Extract the (x, y) coordinate from the center of the cell holding the provided text.  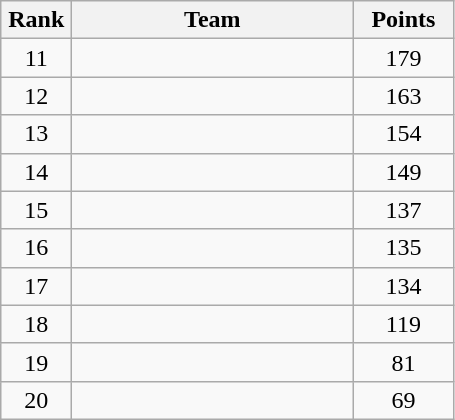
Points (404, 20)
135 (404, 248)
12 (36, 96)
15 (36, 210)
17 (36, 286)
137 (404, 210)
179 (404, 58)
Team (212, 20)
18 (36, 324)
154 (404, 134)
134 (404, 286)
163 (404, 96)
Rank (36, 20)
16 (36, 248)
149 (404, 172)
20 (36, 400)
13 (36, 134)
14 (36, 172)
69 (404, 400)
81 (404, 362)
11 (36, 58)
19 (36, 362)
119 (404, 324)
